Determine the (x, y) coordinate at the center of the cell enclosing the given text.  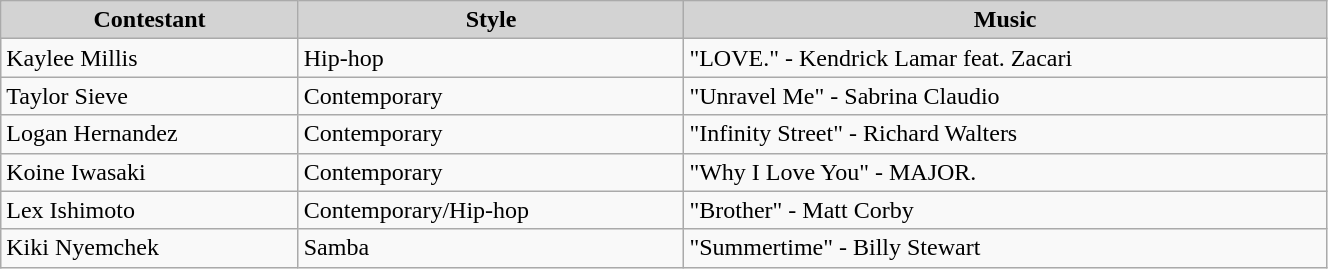
"Infinity Street" - Richard Walters (1006, 134)
Lex Ishimoto (150, 210)
Music (1006, 20)
"LOVE." - Kendrick Lamar feat. Zacari (1006, 58)
Hip-hop (491, 58)
Kaylee Millis (150, 58)
Contestant (150, 20)
Logan Hernandez (150, 134)
Style (491, 20)
Koine Iwasaki (150, 172)
Contemporary/Hip-hop (491, 210)
"Brother" - Matt Corby (1006, 210)
Taylor Sieve (150, 96)
"Unravel Me" - Sabrina Claudio (1006, 96)
Samba (491, 248)
Kiki Nyemchek (150, 248)
"Why I Love You" - MAJOR. (1006, 172)
"Summertime" - Billy Stewart (1006, 248)
